Find where the given text appears and provide that cell's center as [X, Y] coordinate. 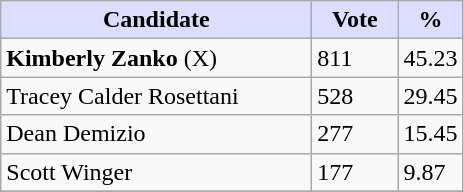
Candidate [156, 20]
Scott Winger [156, 172]
15.45 [430, 134]
45.23 [430, 58]
Vote [355, 20]
Tracey Calder Rosettani [156, 96]
811 [355, 58]
29.45 [430, 96]
% [430, 20]
Dean Demizio [156, 134]
277 [355, 134]
9.87 [430, 172]
528 [355, 96]
Kimberly Zanko (X) [156, 58]
177 [355, 172]
